Output the [x, y] coordinate of the center of the cell containing the given text.  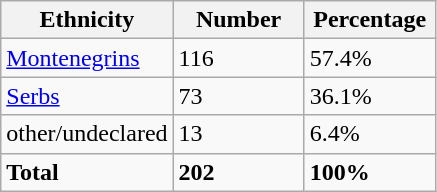
73 [238, 96]
6.4% [370, 134]
Number [238, 20]
other/undeclared [87, 134]
Montenegrins [87, 58]
36.1% [370, 96]
Ethnicity [87, 20]
13 [238, 134]
Total [87, 172]
Percentage [370, 20]
116 [238, 58]
Serbs [87, 96]
100% [370, 172]
57.4% [370, 58]
202 [238, 172]
